Return the (X, Y) coordinate for the center point of the cell that contains the specified text.  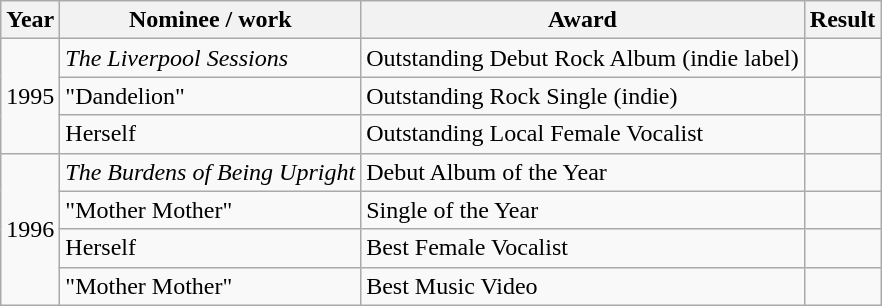
Best Female Vocalist (583, 248)
Nominee / work (210, 20)
The Burdens of Being Upright (210, 172)
1996 (30, 229)
Debut Album of the Year (583, 172)
The Liverpool Sessions (210, 58)
Year (30, 20)
"Dandelion" (210, 96)
Single of the Year (583, 210)
Best Music Video (583, 286)
Award (583, 20)
Result (842, 20)
Outstanding Debut Rock Album (indie label) (583, 58)
1995 (30, 96)
Outstanding Rock Single (indie) (583, 96)
Outstanding Local Female Vocalist (583, 134)
